Scan for the cell matching the given text and deliver its [x, y] coordinate at center. 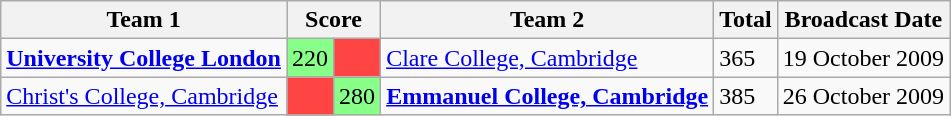
Clare College, Cambridge [548, 58]
26 October 2009 [863, 96]
280 [358, 96]
Total [746, 20]
Christ's College, Cambridge [144, 96]
385 [746, 96]
University College London [144, 58]
Emmanuel College, Cambridge [548, 96]
Score [333, 20]
365 [746, 58]
Team 1 [144, 20]
19 October 2009 [863, 58]
Broadcast Date [863, 20]
Team 2 [548, 20]
220 [310, 58]
